Pinpoint the cell where the given text exists, returning its [X, Y] midpoint coordinate. 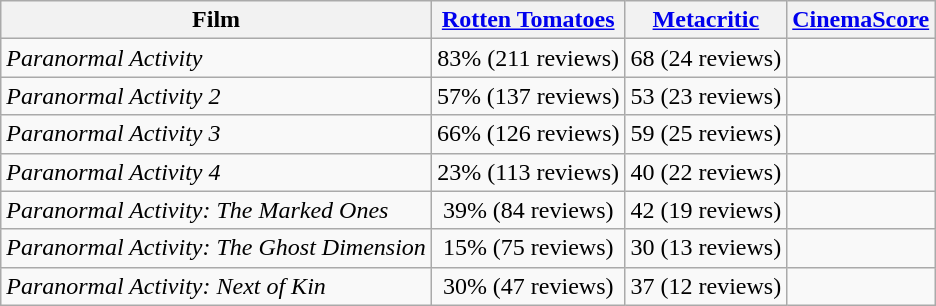
Paranormal Activity: Next of Kin [216, 286]
59 (25 reviews) [706, 134]
83% (211 reviews) [528, 58]
42 (19 reviews) [706, 210]
Paranormal Activity [216, 58]
Paranormal Activity: The Ghost Dimension [216, 248]
68 (24 reviews) [706, 58]
Film [216, 20]
66% (126 reviews) [528, 134]
37 (12 reviews) [706, 286]
Paranormal Activity: The Marked Ones [216, 210]
39% (84 reviews) [528, 210]
40 (22 reviews) [706, 172]
CinemaScore [861, 20]
30% (47 reviews) [528, 286]
53 (23 reviews) [706, 96]
30 (13 reviews) [706, 248]
15% (75 reviews) [528, 248]
23% (113 reviews) [528, 172]
Paranormal Activity 2 [216, 96]
Metacritic [706, 20]
Paranormal Activity 3 [216, 134]
57% (137 reviews) [528, 96]
Paranormal Activity 4 [216, 172]
Rotten Tomatoes [528, 20]
